Pinpoint the cell where the given text exists, returning its (X, Y) midpoint coordinate. 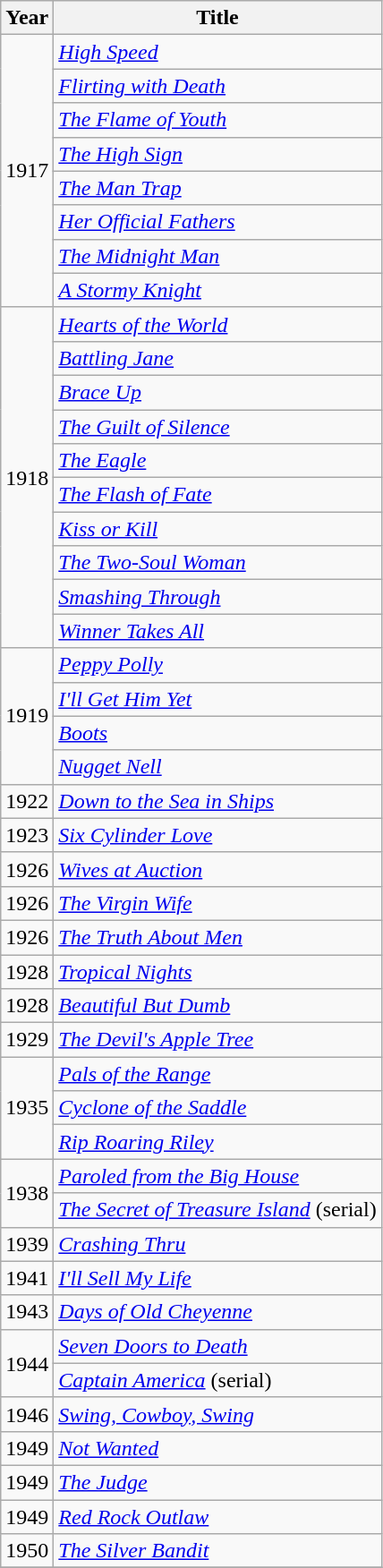
1917 (27, 171)
Days of Old Cheyenne (217, 1312)
The Eagle (217, 461)
1918 (27, 478)
The Secret of Treasure Island (serial) (217, 1210)
The Truth About Men (217, 937)
Brace Up (217, 392)
The Midnight Man (217, 256)
I'll Get Him Yet (217, 699)
Red Rock Outlaw (217, 1517)
The Man Trap (217, 188)
Beautiful But Dumb (217, 1006)
Tropical Nights (217, 971)
Nugget Nell (217, 767)
The Devil's Apple Tree (217, 1040)
Boots (217, 733)
1943 (27, 1312)
Seven Doors to Death (217, 1346)
The Silver Bandit (217, 1551)
Winner Takes All (217, 631)
1946 (27, 1414)
High Speed (217, 52)
Title (217, 18)
Crashing Thru (217, 1244)
Battling Jane (217, 358)
A Stormy Knight (217, 290)
The Two-Soul Woman (217, 563)
Smashing Through (217, 597)
Year (27, 18)
Swing, Cowboy, Swing (217, 1414)
The Virgin Wife (217, 903)
Hearts of the World (217, 324)
Pals of the Range (217, 1074)
Cyclone of the Saddle (217, 1108)
Captain America (serial) (217, 1380)
The Judge (217, 1482)
1939 (27, 1244)
Her Official Fathers (217, 222)
1944 (27, 1363)
Six Cylinder Love (217, 835)
Flirting with Death (217, 86)
The High Sign (217, 154)
The Flame of Youth (217, 120)
Peppy Polly (217, 665)
1938 (27, 1193)
1950 (27, 1551)
Rip Roaring Riley (217, 1142)
1929 (27, 1040)
1935 (27, 1108)
1919 (27, 716)
Kiss or Kill (217, 529)
1922 (27, 801)
Not Wanted (217, 1448)
Down to the Sea in Ships (217, 801)
The Guilt of Silence (217, 427)
I'll Sell My Life (217, 1278)
The Flash of Fate (217, 495)
Paroled from the Big House (217, 1176)
Wives at Auction (217, 869)
1941 (27, 1278)
1923 (27, 835)
